Provide the (x, y) coordinate of the cell's center where the given text is located.  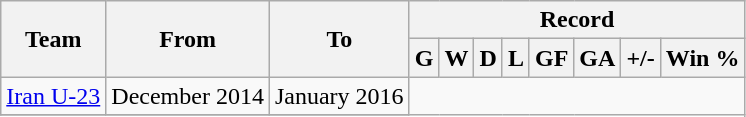
Iran U-23 (54, 96)
+/- (640, 58)
Win % (702, 58)
GF (551, 58)
January 2016 (339, 96)
L (516, 58)
Record (577, 20)
G (424, 58)
Team (54, 39)
GA (598, 58)
December 2014 (188, 96)
From (188, 39)
To (339, 39)
D (488, 58)
W (456, 58)
